Return the [X, Y] coordinate for the center point of the cell that contains the specified text.  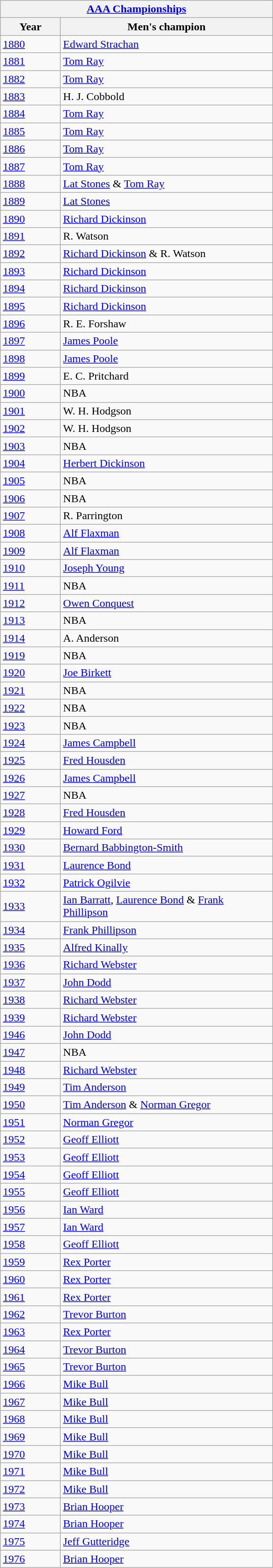
1967 [30, 1402]
Alfred Kinally [166, 947]
Patrick Ogilvie [166, 883]
1897 [30, 341]
1885 [30, 131]
Joseph Young [166, 568]
Richard Dickinson & R. Watson [166, 254]
1882 [30, 79]
Edward Strachan [166, 44]
1891 [30, 236]
1912 [30, 603]
1973 [30, 1506]
1910 [30, 568]
1895 [30, 306]
1969 [30, 1437]
1936 [30, 965]
A. Anderson [166, 638]
R. E. Forshaw [166, 324]
1923 [30, 725]
1900 [30, 393]
1963 [30, 1332]
1974 [30, 1524]
AAA Championships [136, 9]
1909 [30, 551]
1921 [30, 690]
1965 [30, 1367]
1914 [30, 638]
1948 [30, 1070]
1890 [30, 219]
1903 [30, 446]
Joe Birkett [166, 673]
1901 [30, 411]
1930 [30, 848]
1966 [30, 1384]
1928 [30, 813]
Jeff Gutteridge [166, 1541]
1968 [30, 1419]
1880 [30, 44]
1889 [30, 201]
1975 [30, 1541]
1937 [30, 982]
1887 [30, 166]
1952 [30, 1140]
1959 [30, 1262]
1904 [30, 463]
1933 [30, 906]
Herbert Dickinson [166, 463]
Men's champion [166, 27]
1946 [30, 1035]
1927 [30, 795]
1960 [30, 1279]
1954 [30, 1175]
Tim Anderson [166, 1087]
1939 [30, 1017]
1924 [30, 743]
Howard Ford [166, 830]
1970 [30, 1454]
1892 [30, 254]
1938 [30, 1000]
1929 [30, 830]
Lat Stones & Tom Ray [166, 184]
1976 [30, 1559]
1962 [30, 1314]
1964 [30, 1349]
1955 [30, 1192]
1935 [30, 947]
1925 [30, 760]
R. Watson [166, 236]
1913 [30, 621]
1902 [30, 428]
1956 [30, 1210]
H. J. Cobbold [166, 96]
1961 [30, 1297]
Bernard Babbington-Smith [166, 848]
Year [30, 27]
1911 [30, 586]
1920 [30, 673]
1922 [30, 708]
1957 [30, 1227]
1931 [30, 865]
1896 [30, 324]
1926 [30, 778]
Norman Gregor [166, 1122]
1905 [30, 481]
1907 [30, 516]
1950 [30, 1105]
1894 [30, 289]
1883 [30, 96]
1893 [30, 271]
1958 [30, 1244]
Owen Conquest [166, 603]
1972 [30, 1489]
E. C. Pritchard [166, 376]
1919 [30, 655]
Lat Stones [166, 201]
1971 [30, 1472]
R. Parrington [166, 516]
1898 [30, 358]
Frank Phillipson [166, 930]
1932 [30, 883]
1934 [30, 930]
Laurence Bond [166, 865]
Ian Barratt, Laurence Bond & Frank Phillipson [166, 906]
1949 [30, 1087]
1908 [30, 533]
1899 [30, 376]
1881 [30, 62]
Tim Anderson & Norman Gregor [166, 1105]
1906 [30, 498]
1947 [30, 1052]
1951 [30, 1122]
1888 [30, 184]
1953 [30, 1157]
1884 [30, 114]
1886 [30, 149]
